Locate the cell with the specified text and output its [X, Y] center coordinate. 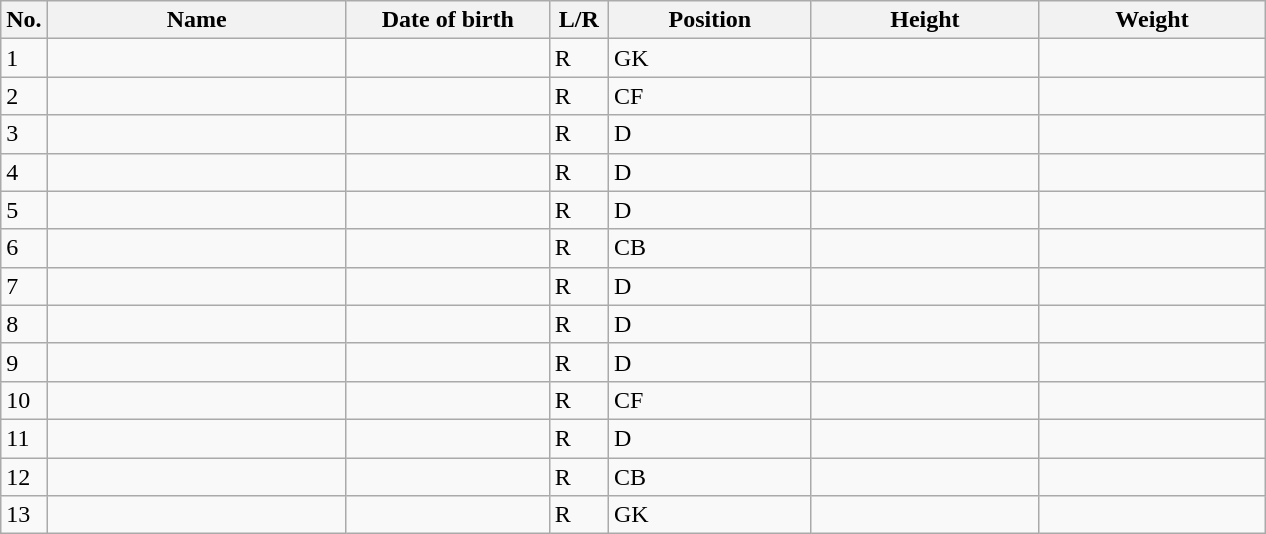
Date of birth [448, 20]
4 [24, 172]
3 [24, 134]
1 [24, 58]
7 [24, 286]
L/R [578, 20]
Name [196, 20]
13 [24, 515]
Position [710, 20]
5 [24, 210]
No. [24, 20]
Weight [1152, 20]
Height [924, 20]
9 [24, 362]
12 [24, 477]
6 [24, 248]
11 [24, 438]
10 [24, 400]
2 [24, 96]
8 [24, 324]
